Detect which cell encompasses the target text, then output its [X, Y] center coordinate. 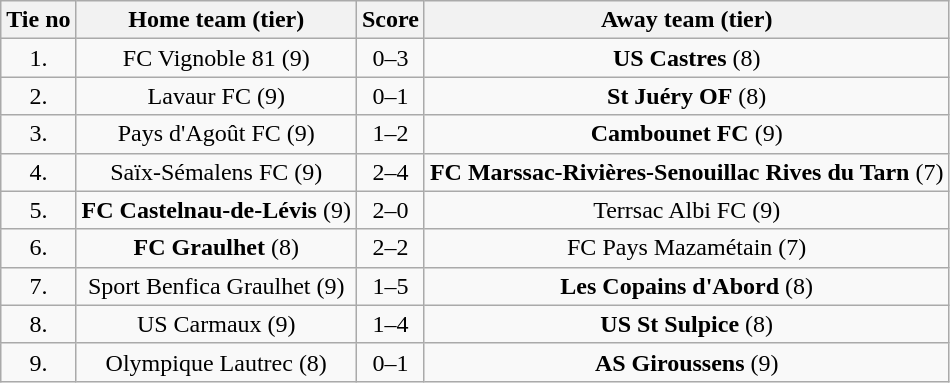
0–3 [390, 58]
Pays d'Agoût FC (9) [216, 134]
1. [38, 58]
FC Pays Mazamétain (7) [686, 248]
2–0 [390, 210]
AS Giroussens (9) [686, 362]
US Castres (8) [686, 58]
9. [38, 362]
1–2 [390, 134]
4. [38, 172]
FC Marssac-Rivières-Senouillac Rives du Tarn (7) [686, 172]
FC Vignoble 81 (9) [216, 58]
US St Sulpice (8) [686, 324]
Les Copains d'Abord (8) [686, 286]
US Carmaux (9) [216, 324]
6. [38, 248]
1–5 [390, 286]
Away team (tier) [686, 20]
8. [38, 324]
Score [390, 20]
2. [38, 96]
Saïx-Sémalens FC (9) [216, 172]
FC Castelnau-de-Lévis (9) [216, 210]
2–2 [390, 248]
Olympique Lautrec (8) [216, 362]
St Juéry OF (8) [686, 96]
Sport Benfica Graulhet (9) [216, 286]
5. [38, 210]
Home team (tier) [216, 20]
7. [38, 286]
1–4 [390, 324]
Lavaur FC (9) [216, 96]
FC Graulhet (8) [216, 248]
Terrsac Albi FC (9) [686, 210]
Cambounet FC (9) [686, 134]
3. [38, 134]
2–4 [390, 172]
Tie no [38, 20]
